Return the [x, y] coordinate for the center point of the cell that contains the specified text.  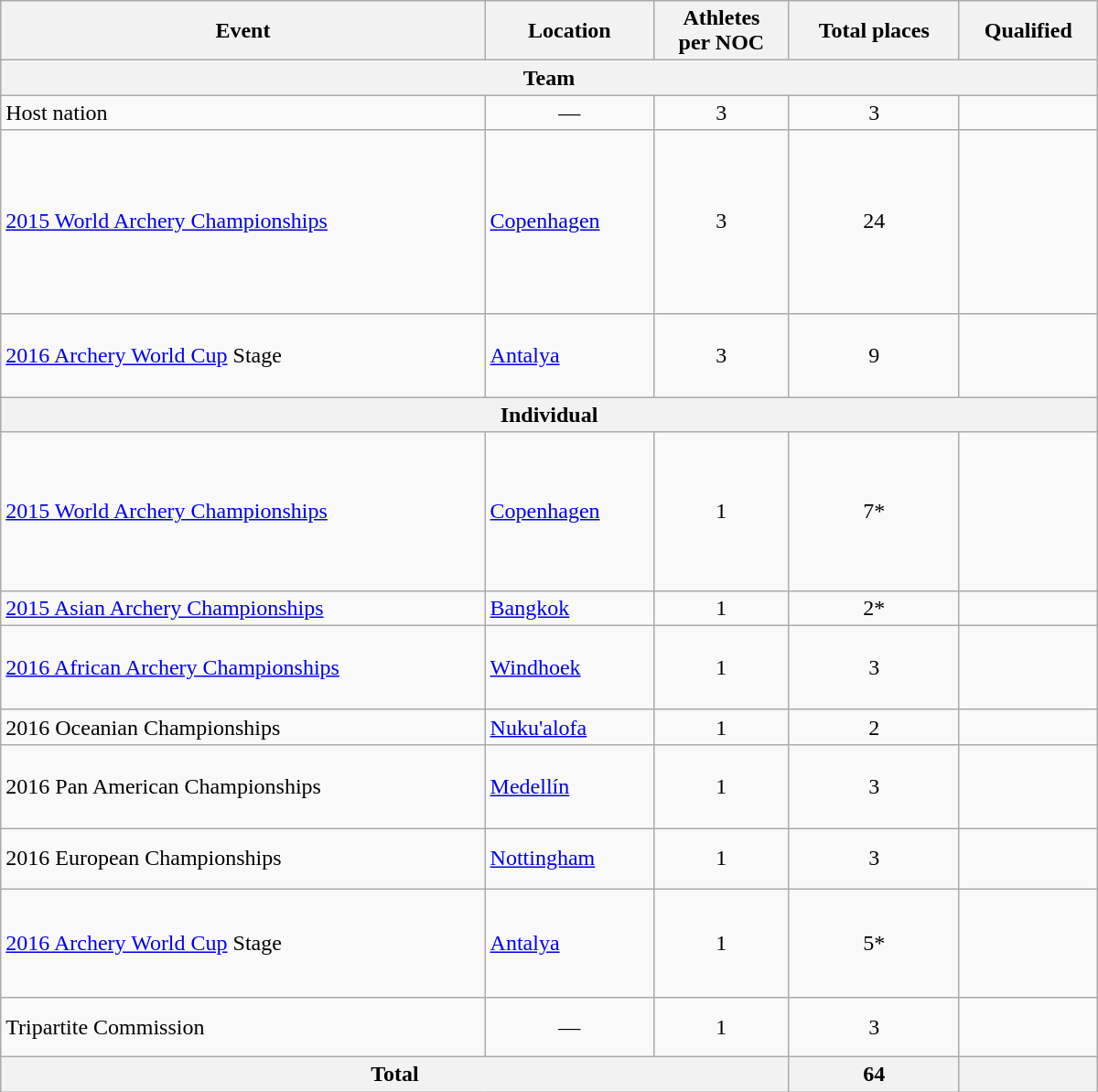
Individual [549, 415]
24 [874, 222]
Event [243, 31]
Qualified [1028, 31]
2016 European Championships [243, 859]
Total places [874, 31]
Tripartite Commission [243, 1027]
9 [874, 355]
Athletes per NOC [721, 31]
Total [395, 1075]
64 [874, 1075]
5* [874, 943]
2016 Oceanian Championships [243, 727]
2016 African Archery Championships [243, 667]
2 [874, 727]
Nottingham [569, 859]
Location [569, 31]
Host nation [243, 113]
2* [874, 608]
Nuku'alofa [569, 727]
Medellín [569, 786]
Windhoek [569, 667]
Team [549, 78]
7* [874, 511]
2015 Asian Archery Championships [243, 608]
Bangkok [569, 608]
2016 Pan American Championships [243, 786]
